Locate the cell with the specified text and output its [x, y] center coordinate. 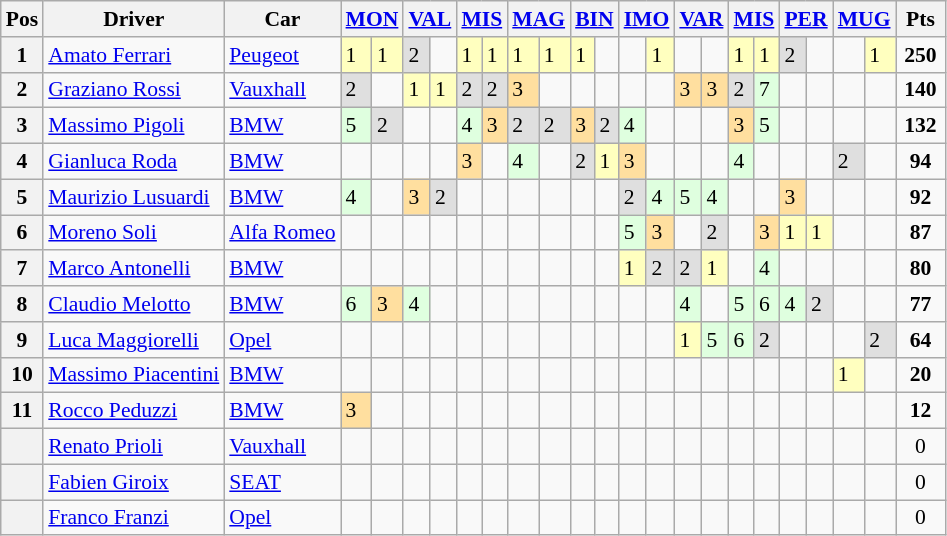
Fabien Giroix [134, 482]
Maurizio Lusuardi [134, 197]
64 [921, 340]
12 [921, 411]
Car [282, 19]
Alfa Romeo [282, 233]
Amato Ferrari [134, 55]
Pts [921, 19]
Franco Franzi [134, 518]
94 [921, 162]
Driver [134, 19]
Moreno Soli [134, 233]
87 [921, 233]
SEAT [282, 482]
VAR [701, 19]
9 [22, 340]
MAG [538, 19]
Gianluca Roda [134, 162]
Luca Maggiorelli [134, 340]
132 [921, 126]
VAL [430, 19]
Claudio Melotto [134, 304]
250 [921, 55]
IMO [647, 19]
92 [921, 197]
11 [22, 411]
140 [921, 90]
20 [921, 375]
Pos [22, 19]
MUG [864, 19]
BIN [594, 19]
Peugeot [282, 55]
Massimo Piacentini [134, 375]
Renato Prioli [134, 447]
77 [921, 304]
Rocco Peduzzi [134, 411]
Graziano Rossi [134, 90]
10 [22, 375]
MON [372, 19]
PER [806, 19]
Marco Antonelli [134, 269]
8 [22, 304]
80 [921, 269]
Massimo Pigoli [134, 126]
